Detect which cell encompasses the target text, then output its [x, y] center coordinate. 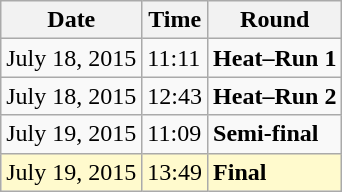
11:11 [175, 58]
Semi-final [275, 134]
Time [175, 20]
Heat–Run 2 [275, 96]
13:49 [175, 172]
Date [72, 20]
Round [275, 20]
Final [275, 172]
11:09 [175, 134]
12:43 [175, 96]
Heat–Run 1 [275, 58]
